From the cell containing the given text, extract its center point as (X, Y) coordinate. 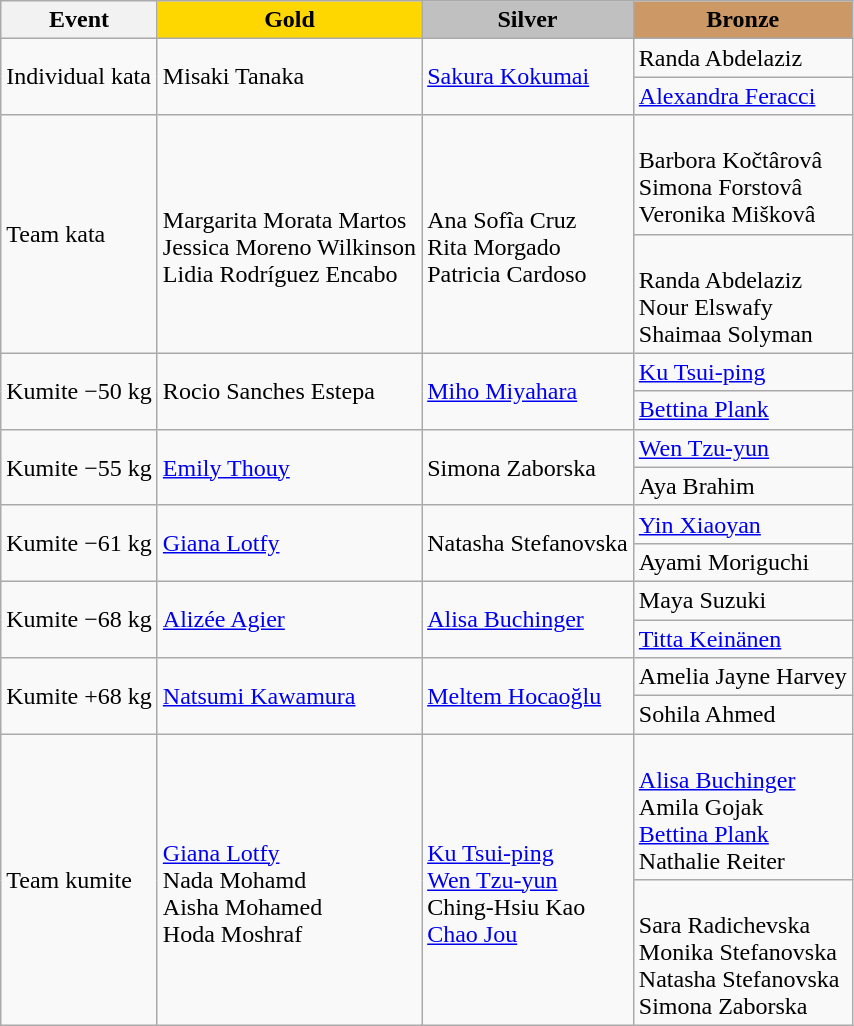
Kumite −50 kg (80, 391)
Barbora KočtârovâSimona ForstovâVeronika Miškovâ (742, 174)
Aya Brahim (742, 486)
Ku Tsui-ping (742, 372)
Wen Tzu-yun (742, 448)
Ana Sofîa CruzRita MorgadoPatricia Cardoso (528, 234)
Meltem Hocaoğlu (528, 696)
Natasha Stefanovska (528, 543)
Kumite −61 kg (80, 543)
Bettina Plank (742, 410)
Simona Zaborska (528, 467)
Team kata (80, 234)
Ayami Moriguchi (742, 562)
Ku Tsui-pingWen Tzu-yunChing-Hsiu KaoChao Jou (528, 880)
Alisa Buchinger (528, 619)
Yin Xiaoyan (742, 524)
Amelia Jayne Harvey (742, 677)
Event (80, 20)
Misaki Tanaka (289, 77)
Sohila Ahmed (742, 715)
Alexandra Feracci (742, 96)
Natsumi Kawamura (289, 696)
Gold (289, 20)
Alizée Agier (289, 619)
Margarita Morata MartosJessica Moreno WilkinsonLidia Rodríguez Encabo (289, 234)
Sakura Kokumai (528, 77)
Miho Miyahara (528, 391)
Bronze (742, 20)
Kumite +68 kg (80, 696)
Kumite −55 kg (80, 467)
Kumite −68 kg (80, 619)
Individual kata (80, 77)
Silver (528, 20)
Maya Suzuki (742, 600)
Sara RadichevskaMonika StefanovskaNatasha StefanovskaSimona Zaborska (742, 953)
Alisa BuchingerAmila GojakBettina PlankNathalie Reiter (742, 807)
Rocio Sanches Estepa (289, 391)
Team kumite (80, 880)
Randa Abdelaziz (742, 58)
Titta Keinänen (742, 639)
Giana LotfyNada MohamdAisha MohamedHoda Moshraf (289, 880)
Emily Thouy (289, 467)
Giana Lotfy (289, 543)
Randa AbdelazizNour ElswafyShaimaa Solyman (742, 294)
